Output the (x, y) coordinate of the center of the cell containing the given text.  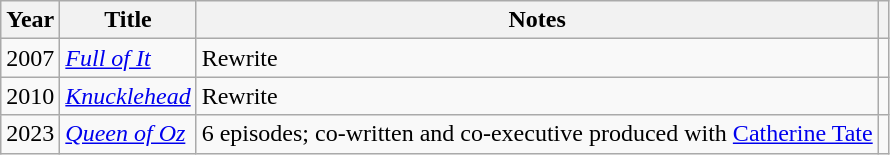
Year (30, 20)
Title (128, 20)
2023 (30, 134)
Notes (537, 20)
Full of It (128, 58)
6 episodes; co-written and co-executive produced with Catherine Tate (537, 134)
2007 (30, 58)
Knucklehead (128, 96)
2010 (30, 96)
Queen of Oz (128, 134)
